For the text-containing cell, return its midpoint in (X, Y) coordinate format. 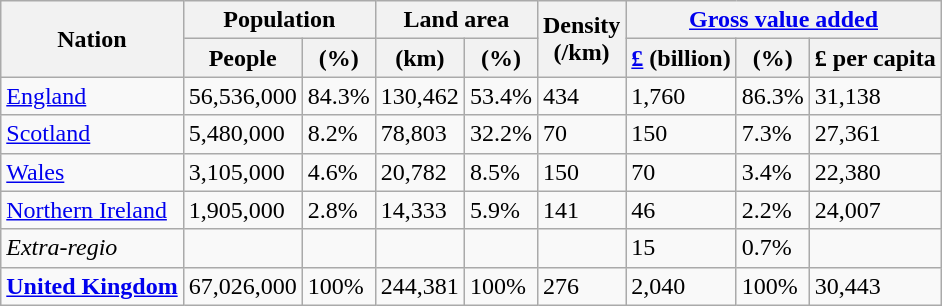
78,803 (420, 134)
4.6% (338, 172)
8.2% (338, 134)
14,333 (420, 210)
32.2% (500, 134)
Extra-regio (92, 248)
20,782 (420, 172)
Population (279, 20)
Density(/km) (581, 39)
(km) (420, 58)
24,007 (875, 210)
£ (billion) (681, 58)
Wales (92, 172)
2,040 (681, 286)
2.8% (338, 210)
Nation (92, 39)
15 (681, 248)
8.5% (500, 172)
53.4% (500, 96)
1,760 (681, 96)
5.9% (500, 210)
141 (581, 210)
86.3% (772, 96)
People (242, 58)
United Kingdom (92, 286)
56,536,000 (242, 96)
Land area (456, 20)
3,105,000 (242, 172)
67,026,000 (242, 286)
England (92, 96)
27,361 (875, 134)
31,138 (875, 96)
7.3% (772, 134)
130,462 (420, 96)
84.3% (338, 96)
0.7% (772, 248)
3.4% (772, 172)
1,905,000 (242, 210)
276 (581, 286)
30,443 (875, 286)
244,381 (420, 286)
£ per capita (875, 58)
434 (581, 96)
5,480,000 (242, 134)
22,380 (875, 172)
46 (681, 210)
Northern Ireland (92, 210)
2.2% (772, 210)
Scotland (92, 134)
Gross value added (784, 20)
